Locate the cell with the specified text and output its (x, y) center coordinate. 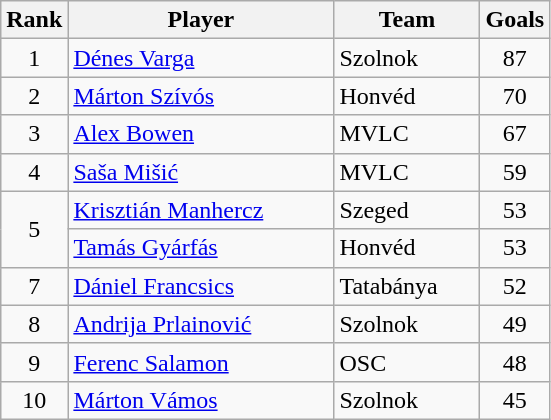
1 (34, 58)
Ferenc Salamon (201, 362)
49 (515, 324)
2 (34, 96)
45 (515, 400)
Tatabánya (407, 286)
67 (515, 134)
4 (34, 172)
Goals (515, 20)
Player (201, 20)
10 (34, 400)
Dániel Francsics (201, 286)
87 (515, 58)
Dénes Varga (201, 58)
Alex Bowen (201, 134)
70 (515, 96)
Krisztián Manhercz (201, 210)
Márton Vámos (201, 400)
Team (407, 20)
48 (515, 362)
Szeged (407, 210)
Tamás Gyárfás (201, 248)
Márton Szívós (201, 96)
8 (34, 324)
5 (34, 229)
52 (515, 286)
3 (34, 134)
59 (515, 172)
7 (34, 286)
OSC (407, 362)
Rank (34, 20)
9 (34, 362)
Saša Mišić (201, 172)
Andrija Prlainović (201, 324)
